Scan for the cell matching the given text and deliver its (x, y) coordinate at center. 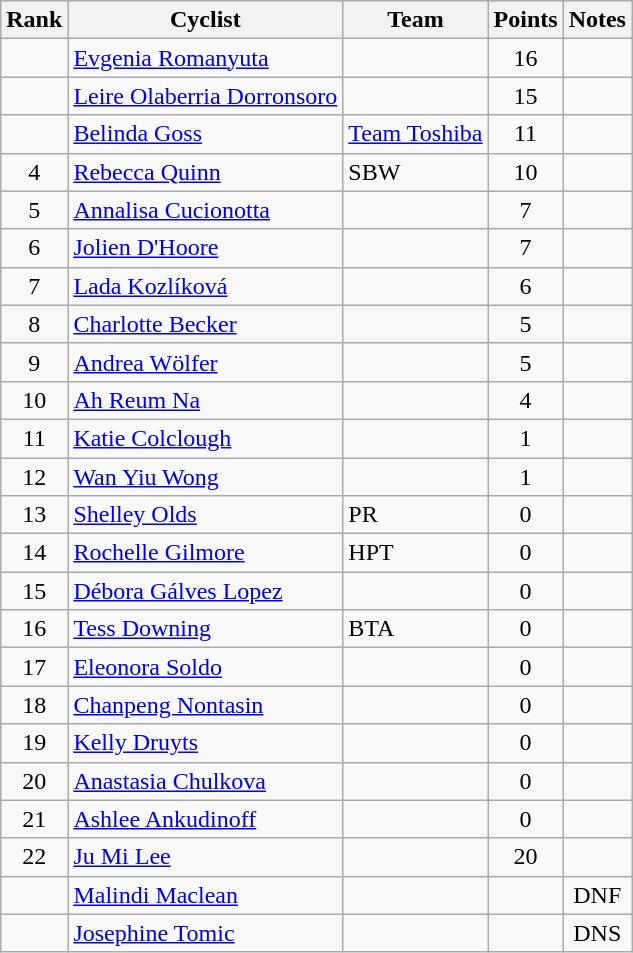
22 (34, 857)
Andrea Wölfer (206, 362)
Evgenia Romanyuta (206, 58)
Ju Mi Lee (206, 857)
12 (34, 477)
BTA (416, 629)
HPT (416, 553)
18 (34, 705)
21 (34, 819)
Anastasia Chulkova (206, 781)
Jolien D'Hoore (206, 248)
17 (34, 667)
Eleonora Soldo (206, 667)
DNF (597, 895)
Shelley Olds (206, 515)
Notes (597, 20)
Annalisa Cucionotta (206, 210)
Tess Downing (206, 629)
Team Toshiba (416, 134)
Charlotte Becker (206, 324)
Débora Gálves Lopez (206, 591)
Points (526, 20)
Rochelle Gilmore (206, 553)
Rank (34, 20)
Team (416, 20)
Wan Yiu Wong (206, 477)
Ashlee Ankudinoff (206, 819)
Ah Reum Na (206, 400)
Josephine Tomic (206, 933)
Katie Colclough (206, 438)
14 (34, 553)
Lada Kozlíková (206, 286)
SBW (416, 172)
DNS (597, 933)
13 (34, 515)
9 (34, 362)
Leire Olaberria Dorronsoro (206, 96)
Malindi Maclean (206, 895)
Rebecca Quinn (206, 172)
PR (416, 515)
Kelly Druyts (206, 743)
8 (34, 324)
Cyclist (206, 20)
Chanpeng Nontasin (206, 705)
Belinda Goss (206, 134)
19 (34, 743)
